From the cell containing the given text, extract its center point as [x, y] coordinate. 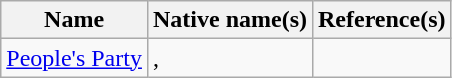
Reference(s) [382, 20]
Name [74, 20]
People's Party [74, 58]
, [230, 58]
Native name(s) [230, 20]
